Search for the cell housing the specified text and yield its (X, Y) center coordinate. 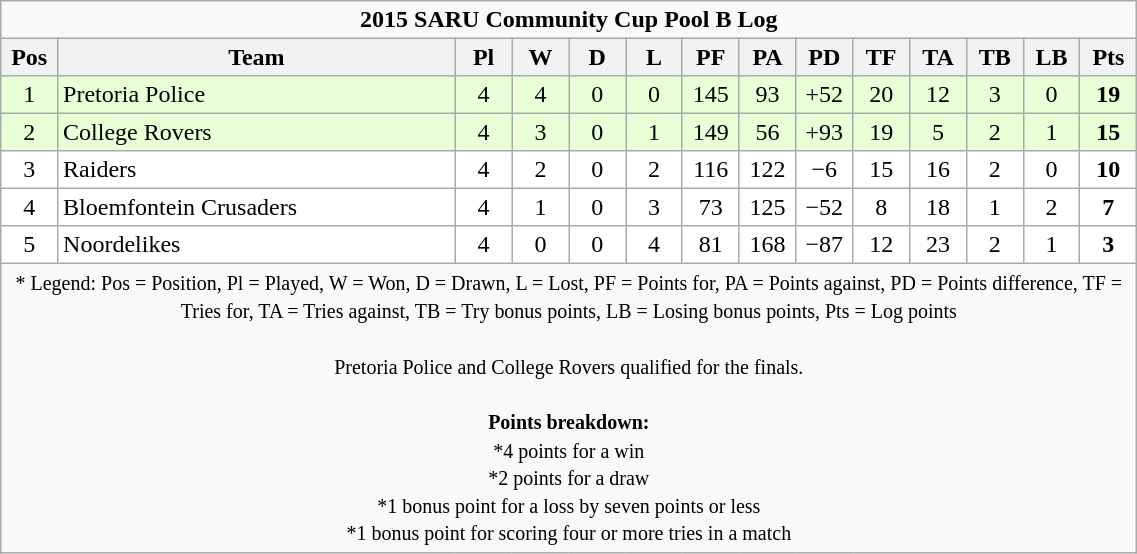
7 (1108, 206)
+93 (824, 132)
Noordelikes (257, 244)
TF (882, 56)
−87 (824, 244)
10 (1108, 170)
College Rovers (257, 132)
81 (710, 244)
2015 SARU Community Cup Pool B Log (569, 20)
56 (768, 132)
8 (882, 206)
−6 (824, 170)
L (654, 56)
122 (768, 170)
PF (710, 56)
Pos (30, 56)
D (598, 56)
Pretoria Police (257, 94)
149 (710, 132)
Pts (1108, 56)
116 (710, 170)
168 (768, 244)
PA (768, 56)
125 (768, 206)
TA (938, 56)
20 (882, 94)
Pl (484, 56)
Team (257, 56)
23 (938, 244)
16 (938, 170)
93 (768, 94)
LB (1052, 56)
TB (994, 56)
145 (710, 94)
PD (824, 56)
−52 (824, 206)
18 (938, 206)
W (540, 56)
Raiders (257, 170)
Bloemfontein Crusaders (257, 206)
73 (710, 206)
+52 (824, 94)
